Identify which cell holds the provided text, then report its [x, y] central coordinate. 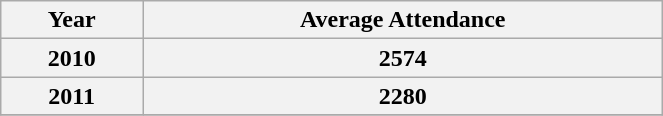
2010 [72, 58]
Year [72, 20]
2280 [403, 96]
2574 [403, 58]
2011 [72, 96]
Average Attendance [403, 20]
